Extract the (X, Y) coordinate from the center of the cell holding the provided text.  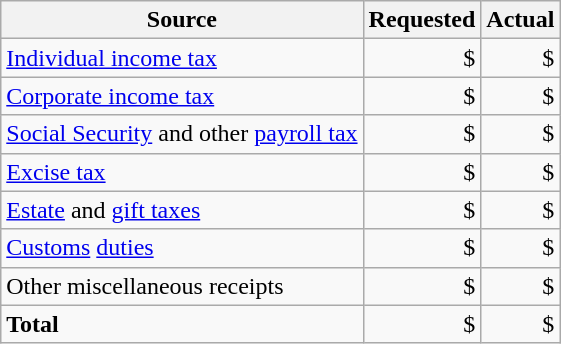
Excise tax (182, 172)
Estate and gift taxes (182, 210)
Source (182, 20)
Individual income tax (182, 58)
Requested (422, 20)
Corporate income tax (182, 96)
Other miscellaneous receipts (182, 286)
Actual (520, 20)
Total (182, 324)
Customs duties (182, 248)
Social Security and other payroll tax (182, 134)
